Extract the (X, Y) coordinate from the center of the cell holding the provided text.  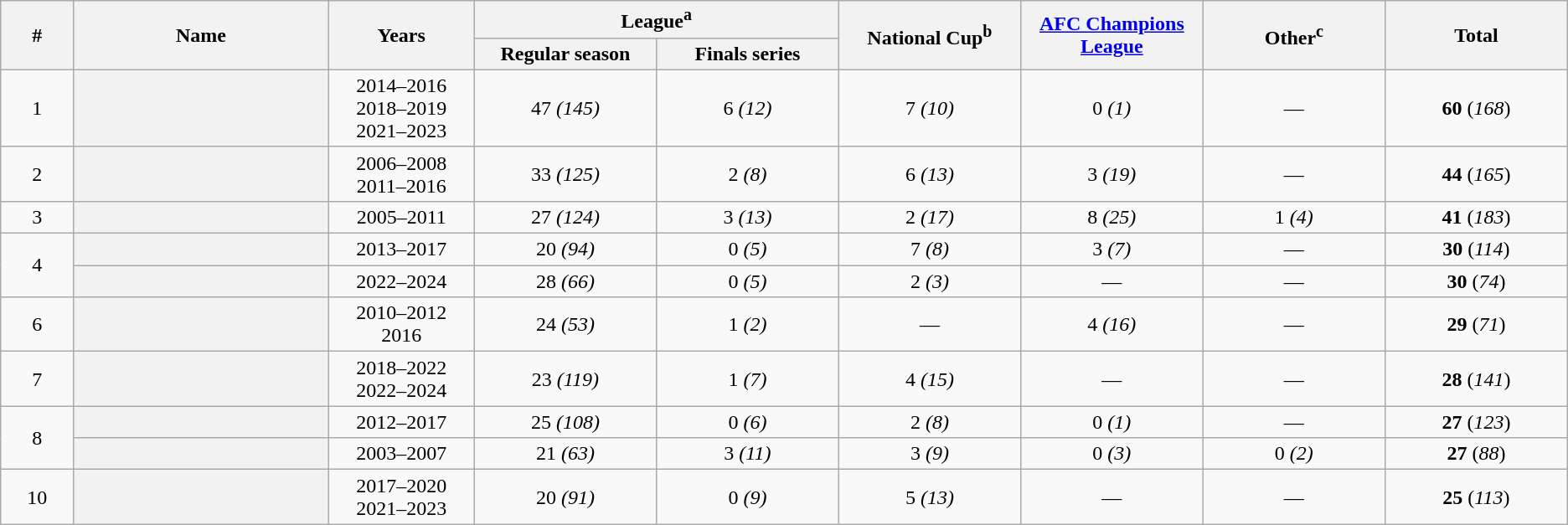
Leaguea (657, 20)
28 (66) (565, 281)
3 (19) (1112, 174)
8 (25) (1112, 217)
23 (119) (565, 378)
AFC Champions League (1112, 35)
30 (114) (1477, 250)
1 (7) (747, 378)
7 (37, 378)
4 (15) (930, 378)
28 (141) (1477, 378)
27 (123) (1477, 422)
8 (37, 438)
2 (3) (930, 281)
44 (165) (1477, 174)
2005–2011 (401, 217)
# (37, 35)
60 (168) (1477, 108)
33 (125) (565, 174)
7 (10) (930, 108)
3 (11) (747, 454)
20 (94) (565, 250)
3 (9) (930, 454)
24 (53) (565, 325)
1 (37, 108)
Years (401, 35)
1 (4) (1293, 217)
4 (16) (1112, 325)
National Cupb (930, 35)
27 (88) (1477, 454)
20 (91) (565, 497)
2 (17) (930, 217)
Name (201, 35)
3 (7) (1112, 250)
4 (37, 265)
2010–20122016 (401, 325)
Otherc (1293, 35)
7 (8) (930, 250)
0 (3) (1112, 454)
2003–2007 (401, 454)
2 (37, 174)
0 (6) (747, 422)
25 (108) (565, 422)
10 (37, 497)
Finals series (747, 54)
47 (145) (565, 108)
Total (1477, 35)
6 (12) (747, 108)
6 (13) (930, 174)
1 (2) (747, 325)
2017–20202021–2023 (401, 497)
2012–2017 (401, 422)
25 (113) (1477, 497)
41 (183) (1477, 217)
29 (71) (1477, 325)
27 (124) (565, 217)
2018–20222022–2024 (401, 378)
6 (37, 325)
5 (13) (930, 497)
2014–20162018–20192021–2023 (401, 108)
Regular season (565, 54)
3 (37, 217)
3 (13) (747, 217)
0 (9) (747, 497)
30 (74) (1477, 281)
2013–2017 (401, 250)
2006–20082011–2016 (401, 174)
0 (2) (1293, 454)
2022–2024 (401, 281)
21 (63) (565, 454)
